Return the (x, y) coordinate for the center point of the cell that contains the specified text.  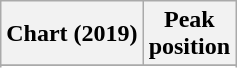
Peakposition (189, 34)
Chart (2019) (72, 34)
